For the text-containing cell, return its midpoint in (x, y) coordinate format. 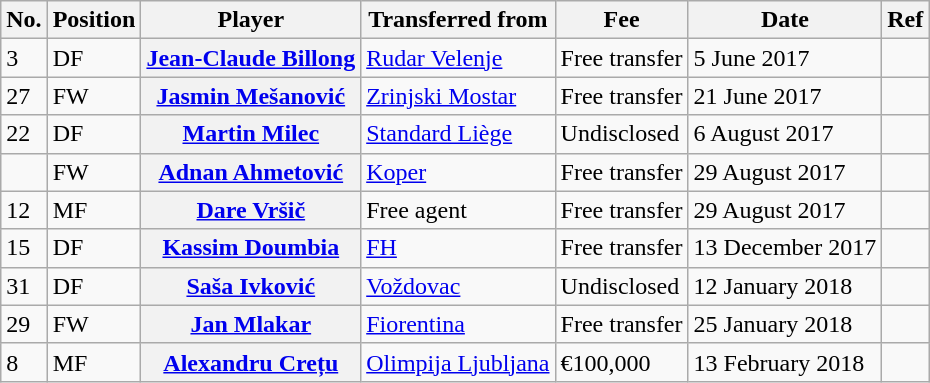
Rudar Velenje (458, 58)
22 (24, 134)
Date (785, 20)
15 (24, 248)
Jan Mlakar (251, 324)
No. (24, 20)
6 August 2017 (785, 134)
Transferred from (458, 20)
5 June 2017 (785, 58)
Martin Milec (251, 134)
Jean-Claude Billong (251, 58)
Voždovac (458, 286)
3 (24, 58)
12 January 2018 (785, 286)
Koper (458, 172)
12 (24, 210)
Saša Ivković (251, 286)
Fee (622, 20)
Position (94, 20)
Player (251, 20)
Dare Vršič (251, 210)
21 June 2017 (785, 96)
27 (24, 96)
13 February 2018 (785, 362)
Alexandru Crețu (251, 362)
€100,000 (622, 362)
Zrinjski Mostar (458, 96)
Free agent (458, 210)
8 (24, 362)
Ref (906, 20)
13 December 2017 (785, 248)
29 (24, 324)
31 (24, 286)
25 January 2018 (785, 324)
Standard Liège (458, 134)
Adnan Ahmetović (251, 172)
Kassim Doumbia (251, 248)
Olimpija Ljubljana (458, 362)
FH (458, 248)
Jasmin Mešanović (251, 96)
Fiorentina (458, 324)
